Extract the [x, y] coordinate from the center of the cell holding the provided text.  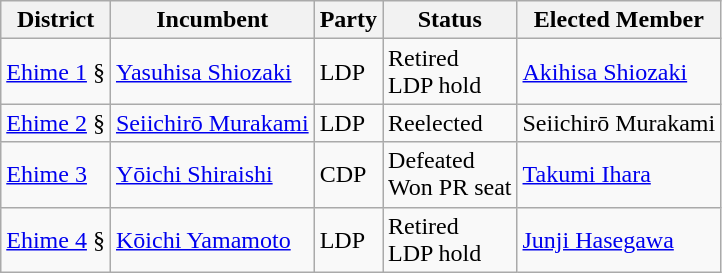
Incumbent [212, 20]
Yōichi Shiraishi [212, 174]
Reelected [450, 123]
Ehime 3 [56, 174]
Junji Hasegawa [619, 240]
Takumi Ihara [619, 174]
Kōichi Yamamoto [212, 240]
District [56, 20]
Yasuhisa Shiozaki [212, 72]
DefeatedWon PR seat [450, 174]
Ehime 1 § [56, 72]
Ehime 2 § [56, 123]
Party [348, 20]
Elected Member [619, 20]
CDP [348, 174]
Status [450, 20]
Ehime 4 § [56, 240]
Akihisa Shiozaki [619, 72]
